Determine the [x, y] coordinate at the center of the cell enclosing the given text.  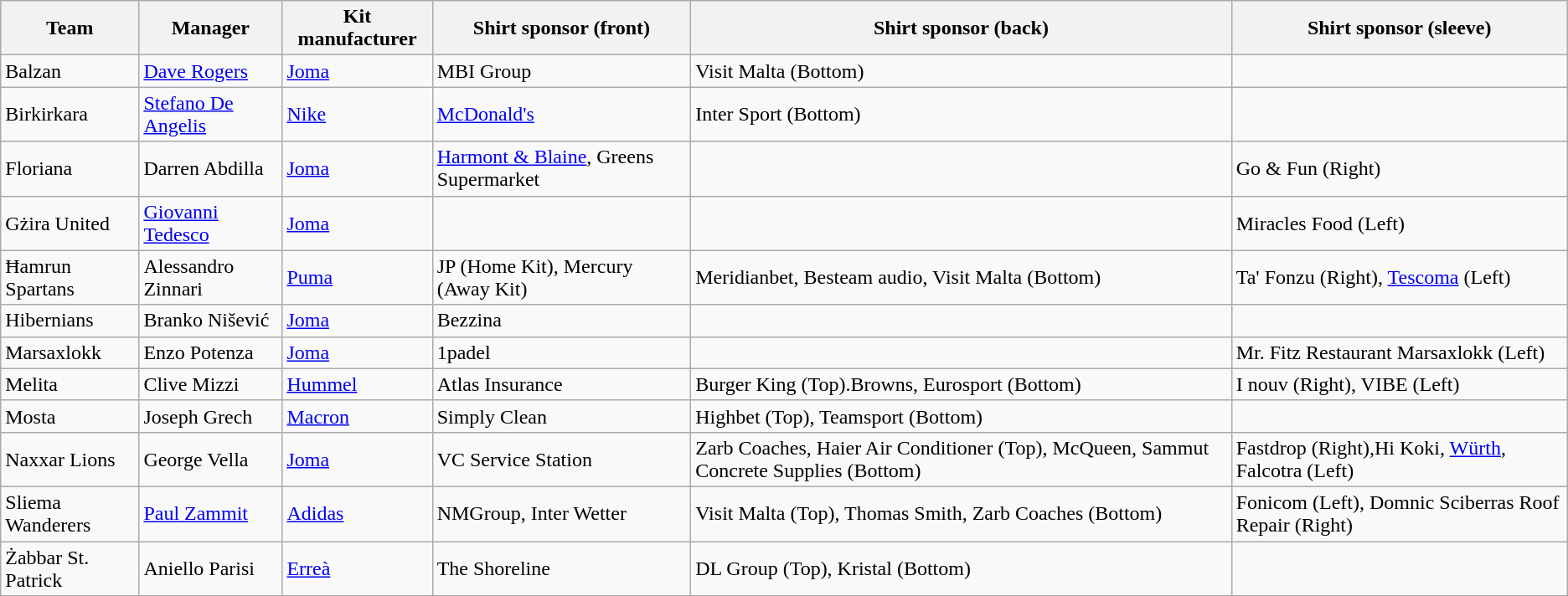
Paul Zammit [211, 514]
Erreà [357, 568]
Sliema Wanderers [70, 514]
Branko Nišević [211, 321]
Stefano De Angelis [211, 114]
Gżira United [70, 223]
Birkirkara [70, 114]
Simply Clean [561, 416]
JP (Home Kit), Mercury (Away Kit) [561, 278]
Inter Sport (Bottom) [962, 114]
Clive Mizzi [211, 384]
Zarb Coaches, Haier Air Conditioner (Top), McQueen, Sammut Concrete Supplies (Bottom) [962, 459]
Melita [70, 384]
Aniello Parisi [211, 568]
Visit Malta (Bottom) [962, 71]
Giovanni Tedesco [211, 223]
Ħamrun Spartans [70, 278]
Ta' Fonzu (Right), Tescoma (Left) [1399, 278]
Team [70, 28]
Hibernians [70, 321]
Miracles Food (Left) [1399, 223]
Puma [357, 278]
Burger King (Top).Browns, Eurosport (Bottom) [962, 384]
Alessandro Zinnari [211, 278]
Visit Malta (Top), Thomas Smith, Zarb Coaches (Bottom) [962, 514]
I nouv (Right), VIBE (Left) [1399, 384]
Mr. Fitz Restaurant Marsaxlokk (Left) [1399, 352]
Harmont & Blaine, Greens Supermarket [561, 169]
George Vella [211, 459]
NMGroup, Inter Wetter [561, 514]
Balzan [70, 71]
Dave Rogers [211, 71]
McDonald's [561, 114]
Hummel [357, 384]
Joseph Grech [211, 416]
1padel [561, 352]
The Shoreline [561, 568]
DL Group (Top), Kristal (Bottom) [962, 568]
Naxxar Lions [70, 459]
Enzo Potenza [211, 352]
Highbet (Top), Teamsport (Bottom) [962, 416]
Manager [211, 28]
Fonicom (Left), Domnic Sciberras Roof Repair (Right) [1399, 514]
Shirt sponsor (sleeve) [1399, 28]
Shirt sponsor (back) [962, 28]
Marsaxlokk [70, 352]
Fastdrop (Right),Hi Koki, Würth, Falcotra (Left) [1399, 459]
Go & Fun (Right) [1399, 169]
Darren Abdilla [211, 169]
Atlas Insurance [561, 384]
Adidas [357, 514]
Meridianbet, Besteam audio, Visit Malta (Bottom) [962, 278]
VC Service Station [561, 459]
Floriana [70, 169]
Żabbar St. Patrick [70, 568]
Nike [357, 114]
Macron [357, 416]
Shirt sponsor (front) [561, 28]
Kit manufacturer [357, 28]
Mosta [70, 416]
MBI Group [561, 71]
Bezzina [561, 321]
